Detect which cell encompasses the target text, then output its (X, Y) center coordinate. 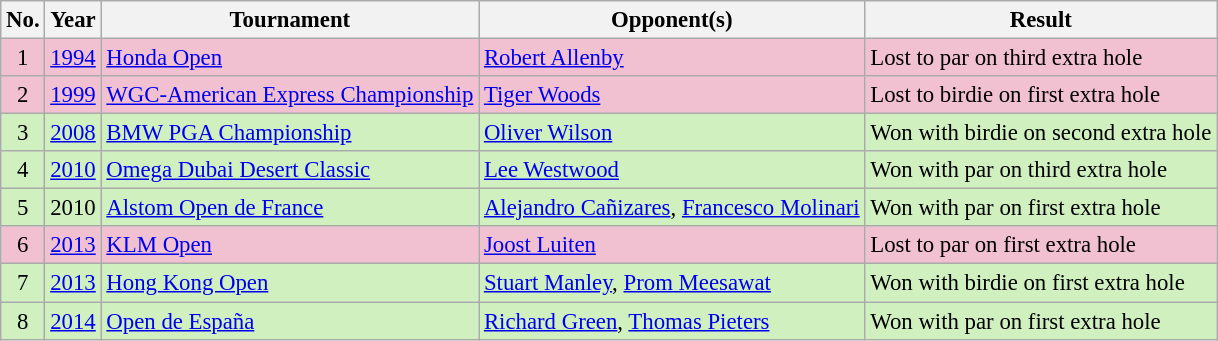
Alstom Open de France (290, 208)
7 (23, 283)
Lost to par on first extra hole (1041, 245)
Tournament (290, 20)
2014 (73, 321)
5 (23, 208)
Stuart Manley, Prom Meesawat (672, 283)
8 (23, 321)
4 (23, 170)
BMW PGA Championship (290, 133)
Lost to par on third extra hole (1041, 58)
1994 (73, 58)
6 (23, 245)
WGC-American Express Championship (290, 95)
Robert Allenby (672, 58)
Result (1041, 20)
1999 (73, 95)
Won with birdie on second extra hole (1041, 133)
Lost to birdie on first extra hole (1041, 95)
Tiger Woods (672, 95)
Opponent(s) (672, 20)
No. (23, 20)
Honda Open (290, 58)
2 (23, 95)
3 (23, 133)
Won with birdie on first extra hole (1041, 283)
Open de España (290, 321)
Hong Kong Open (290, 283)
Oliver Wilson (672, 133)
Alejandro Cañizares, Francesco Molinari (672, 208)
KLM Open (290, 245)
Joost Luiten (672, 245)
Richard Green, Thomas Pieters (672, 321)
Omega Dubai Desert Classic (290, 170)
Year (73, 20)
Lee Westwood (672, 170)
1 (23, 58)
2008 (73, 133)
Won with par on third extra hole (1041, 170)
